Extract the [x, y] coordinate from the center of the cell holding the provided text.  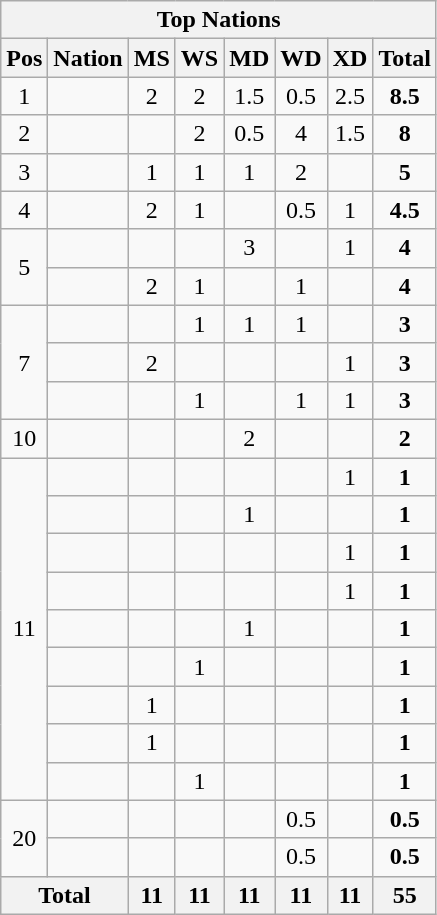
8.5 [405, 96]
20 [24, 838]
55 [405, 895]
Top Nations [219, 20]
MD [250, 58]
Pos [24, 58]
4.5 [405, 210]
WD [301, 58]
WS [199, 58]
8 [405, 134]
MS [152, 58]
2.5 [350, 96]
XD [350, 58]
7 [24, 362]
Nation [88, 58]
10 [24, 438]
